Return the (x, y) coordinate for the center point of the cell that contains the specified text.  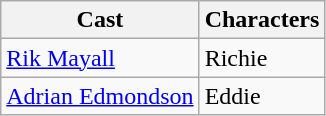
Characters (262, 20)
Rik Mayall (100, 58)
Cast (100, 20)
Richie (262, 58)
Eddie (262, 96)
Adrian Edmondson (100, 96)
